Pinpoint the cell where the given text exists, returning its (X, Y) midpoint coordinate. 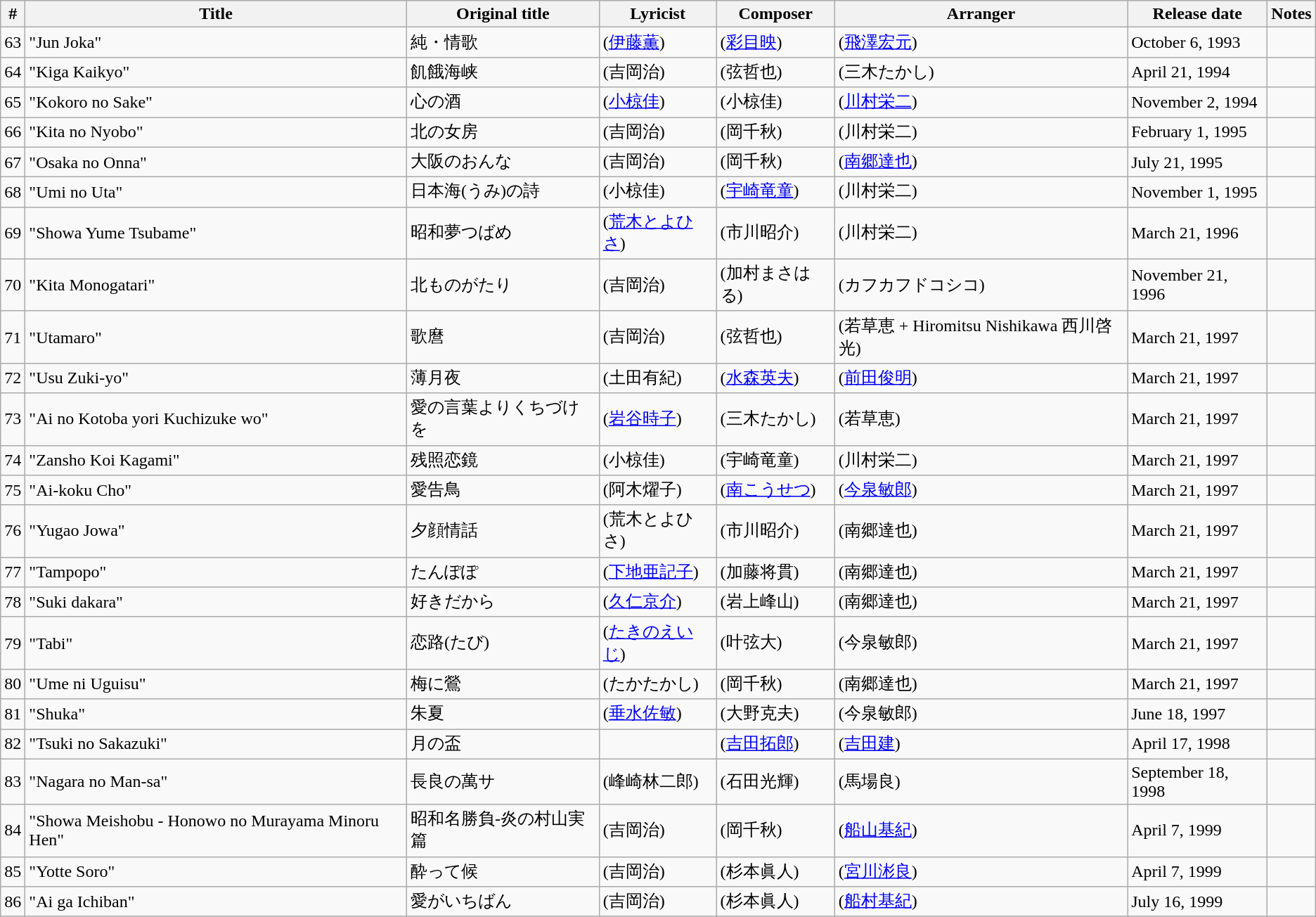
81 (13, 714)
Composer (775, 14)
74 (13, 460)
July 21, 1995 (1198, 162)
(若草恵 + Hiromitsu Nishikawa 西川啓光) (981, 337)
83 (13, 782)
(馬場良) (981, 782)
日本海(うみ)の詩 (503, 193)
(加村まさはる) (775, 285)
(船山基紀) (981, 831)
"Jun Joka" (217, 42)
78 (13, 602)
"Showa Yume Tsubame" (217, 233)
71 (13, 337)
(伊藤薫) (658, 42)
"Kiga Kaikyo" (217, 72)
長良の萬サ (503, 782)
65 (13, 103)
"Tabi" (217, 643)
(垂水佐敏) (658, 714)
"Tsuki no Sakazuki" (217, 744)
75 (13, 491)
月の盃 (503, 744)
# (13, 14)
"Ai ga Ichiban" (217, 902)
(たかたかし) (658, 684)
Title (217, 14)
September 18, 1998 (1198, 782)
73 (13, 419)
(叶弦大) (775, 643)
朱夏 (503, 714)
76 (13, 531)
November 1, 1995 (1198, 193)
薄月夜 (503, 378)
"Ai-koku Cho" (217, 491)
昭和夢つばめ (503, 233)
63 (13, 42)
(久仁京介) (658, 602)
November 21, 1996 (1198, 285)
愛がいちばん (503, 902)
Arranger (981, 14)
February 1, 1995 (1198, 132)
(吉田建) (981, 744)
恋路(たび) (503, 643)
心の酒 (503, 103)
(加藤将貫) (775, 572)
67 (13, 162)
Notes (1291, 14)
(南こうせつ) (775, 491)
(阿木燿子) (658, 491)
(若草恵) (981, 419)
"Utamaro" (217, 337)
"Kita Monogatari" (217, 285)
77 (13, 572)
April 21, 1994 (1198, 72)
たんぽぽ (503, 572)
(石田光輝) (775, 782)
80 (13, 684)
Lyricist (658, 14)
69 (13, 233)
72 (13, 378)
(土田有紀) (658, 378)
64 (13, 72)
"Zansho Koi Kagami" (217, 460)
(たきのえいじ) (658, 643)
梅に鶯 (503, 684)
"Osaka no Onna" (217, 162)
(船村基紀) (981, 902)
"Kokoro no Sake" (217, 103)
"Ai no Kotoba yori Kuchizuke wo" (217, 419)
Original title (503, 14)
"Suki dakara" (217, 602)
70 (13, 285)
(宮川涁良) (981, 872)
79 (13, 643)
85 (13, 872)
北ものがたり (503, 285)
北の女房 (503, 132)
純・情歌 (503, 42)
大阪のおんな (503, 162)
"Umi no Uta" (217, 193)
(飛澤宏元) (981, 42)
"Showa Meishobu - Honowo no Murayama Minoru Hen" (217, 831)
愛告鳥 (503, 491)
飢餓海峡 (503, 72)
(大野克夫) (775, 714)
(吉田拓郎) (775, 744)
86 (13, 902)
"Shuka" (217, 714)
(前田俊明) (981, 378)
"Kita no Nyobo" (217, 132)
愛の言葉よりくちづけを (503, 419)
(水森英夫) (775, 378)
Release date (1198, 14)
68 (13, 193)
66 (13, 132)
"Ume ni Uguisu" (217, 684)
"Yugao Jowa" (217, 531)
昭和名勝負-炎の村山実篇 (503, 831)
(岩谷時子) (658, 419)
82 (13, 744)
(下地亜記子) (658, 572)
"Nagara no Man-sa" (217, 782)
July 16, 1999 (1198, 902)
(岩上峰山) (775, 602)
April 17, 1998 (1198, 744)
酔って候 (503, 872)
June 18, 1997 (1198, 714)
(カフカフドコシコ) (981, 285)
(峰崎林二郎) (658, 782)
"Usu Zuki-yo" (217, 378)
"Tampopo" (217, 572)
歌麿 (503, 337)
March 21, 1996 (1198, 233)
"Yotte Soro" (217, 872)
(彩目映) (775, 42)
好きだから (503, 602)
November 2, 1994 (1198, 103)
October 6, 1993 (1198, 42)
残照恋鏡 (503, 460)
84 (13, 831)
夕顔情話 (503, 531)
